Identify which cell holds the provided text, then report its [x, y] central coordinate. 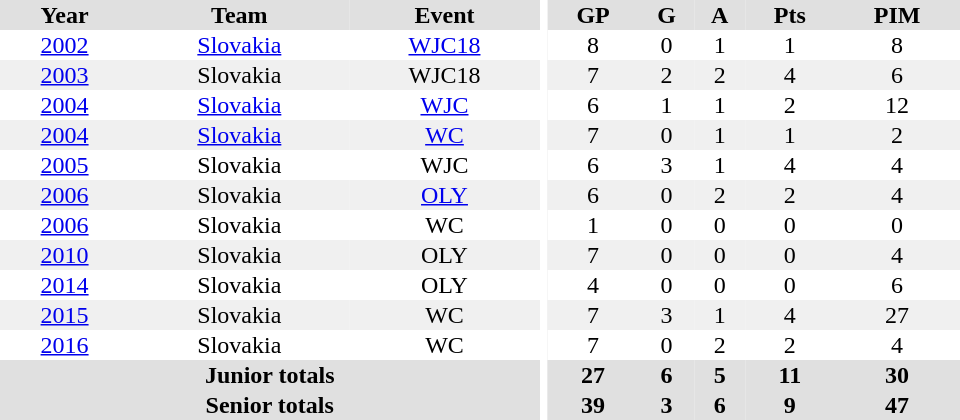
47 [897, 405]
2005 [64, 165]
11 [790, 375]
Event [445, 15]
2015 [64, 315]
30 [897, 375]
5 [720, 375]
Year [64, 15]
9 [790, 405]
2016 [64, 345]
2014 [64, 285]
2002 [64, 45]
39 [593, 405]
Team [239, 15]
Pts [790, 15]
Junior totals [270, 375]
A [720, 15]
12 [897, 105]
2003 [64, 75]
PIM [897, 15]
Senior totals [270, 405]
G [666, 15]
2010 [64, 255]
GP [593, 15]
